Detect which cell encompasses the target text, then output its (x, y) center coordinate. 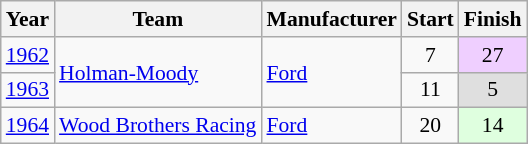
1964 (28, 126)
1963 (28, 90)
Team (158, 19)
Manufacturer (331, 19)
11 (430, 90)
7 (430, 55)
Year (28, 19)
Finish (493, 19)
1962 (28, 55)
Start (430, 19)
14 (493, 126)
5 (493, 90)
Wood Brothers Racing (158, 126)
Holman-Moody (158, 72)
20 (430, 126)
27 (493, 55)
